From the cell containing the given text, extract its center point as [x, y] coordinate. 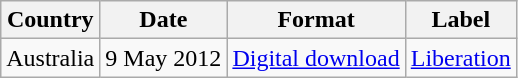
Date [164, 20]
9 May 2012 [164, 58]
Format [316, 20]
Australia [50, 58]
Country [50, 20]
Digital download [316, 58]
Liberation [460, 58]
Label [460, 20]
